Locate the cell with the specified text and output its [x, y] center coordinate. 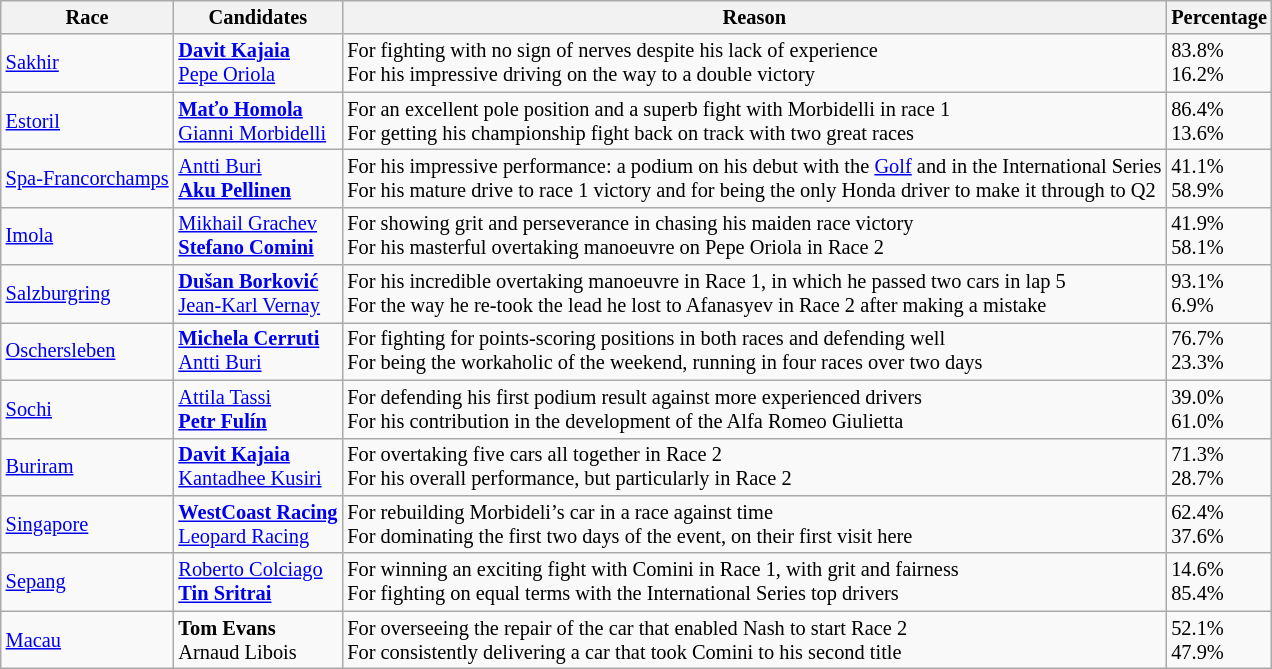
For winning an exciting fight with Comini in Race 1, with grit and fairnessFor fighting on equal terms with the International Series top drivers [754, 582]
Estoril [88, 121]
14.6%85.4% [1219, 582]
Singapore [88, 524]
Antti Buri Aku Pellinen [258, 178]
Attila Tassi Petr Fulín [258, 409]
Maťo Homola Gianni Morbidelli [258, 121]
Mikhail Grachev Stefano Comini [258, 236]
Buriram [88, 467]
71.3%28.7% [1219, 467]
Macau [88, 640]
93.1%6.9% [1219, 294]
Sakhir [88, 63]
Race [88, 17]
Candidates [258, 17]
Imola [88, 236]
Oschersleben [88, 351]
Reason [754, 17]
For rebuilding Morbideli’s car in a race against timeFor dominating the first two days of the event, on their first visit here [754, 524]
Davit Kajaia Kantadhee Kusiri [258, 467]
41.9%58.1% [1219, 236]
Tom Evans Arnaud Libois [258, 640]
For showing grit and perseverance in chasing his maiden race victoryFor his masterful overtaking manoeuvre on Pepe Oriola in Race 2 [754, 236]
Davit Kajaia Pepe Oriola [258, 63]
86.4%13.6% [1219, 121]
Michela Cerruti Antti Buri [258, 351]
Sochi [88, 409]
Sepang [88, 582]
Dušan Borković Jean-Karl Vernay [258, 294]
Percentage [1219, 17]
39.0%61.0% [1219, 409]
83.8%16.2% [1219, 63]
52.1%47.9% [1219, 640]
76.7%23.3% [1219, 351]
For defending his first podium result against more experienced driversFor his contribution in the development of the Alfa Romeo Giulietta [754, 409]
62.4%37.6% [1219, 524]
For overseeing the repair of the car that enabled Nash to start Race 2For consistently delivering a car that took Comini to his second title [754, 640]
WestCoast Racing Leopard Racing [258, 524]
For overtaking five cars all together in Race 2For his overall performance, but particularly in Race 2 [754, 467]
For an excellent pole position and a superb fight with Morbidelli in race 1For getting his championship fight back on track with two great races [754, 121]
41.1%58.9% [1219, 178]
Spa-Francorchamps [88, 178]
Roberto Colciago Tin Sritrai [258, 582]
For fighting with no sign of nerves despite his lack of experienceFor his impressive driving on the way to a double victory [754, 63]
Salzburgring [88, 294]
